Return (X, Y) of the center of cell containing provided text 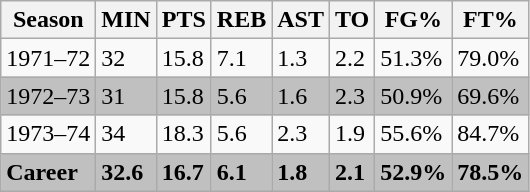
32 (126, 58)
REB (241, 20)
TO (352, 20)
6.1 (241, 172)
1973–74 (48, 134)
51.3% (414, 58)
MIN (126, 20)
PTS (184, 20)
Season (48, 20)
84.7% (490, 134)
1.3 (301, 58)
7.1 (241, 58)
50.9% (414, 96)
55.6% (414, 134)
34 (126, 134)
16.7 (184, 172)
69.6% (490, 96)
Career (48, 172)
52.9% (414, 172)
FT% (490, 20)
1.6 (301, 96)
1971–72 (48, 58)
2.1 (352, 172)
31 (126, 96)
FG% (414, 20)
1972–73 (48, 96)
2.2 (352, 58)
78.5% (490, 172)
1.9 (352, 134)
79.0% (490, 58)
1.8 (301, 172)
32.6 (126, 172)
AST (301, 20)
18.3 (184, 134)
